Find where the given text appears and provide that cell's center as (X, Y) coordinate. 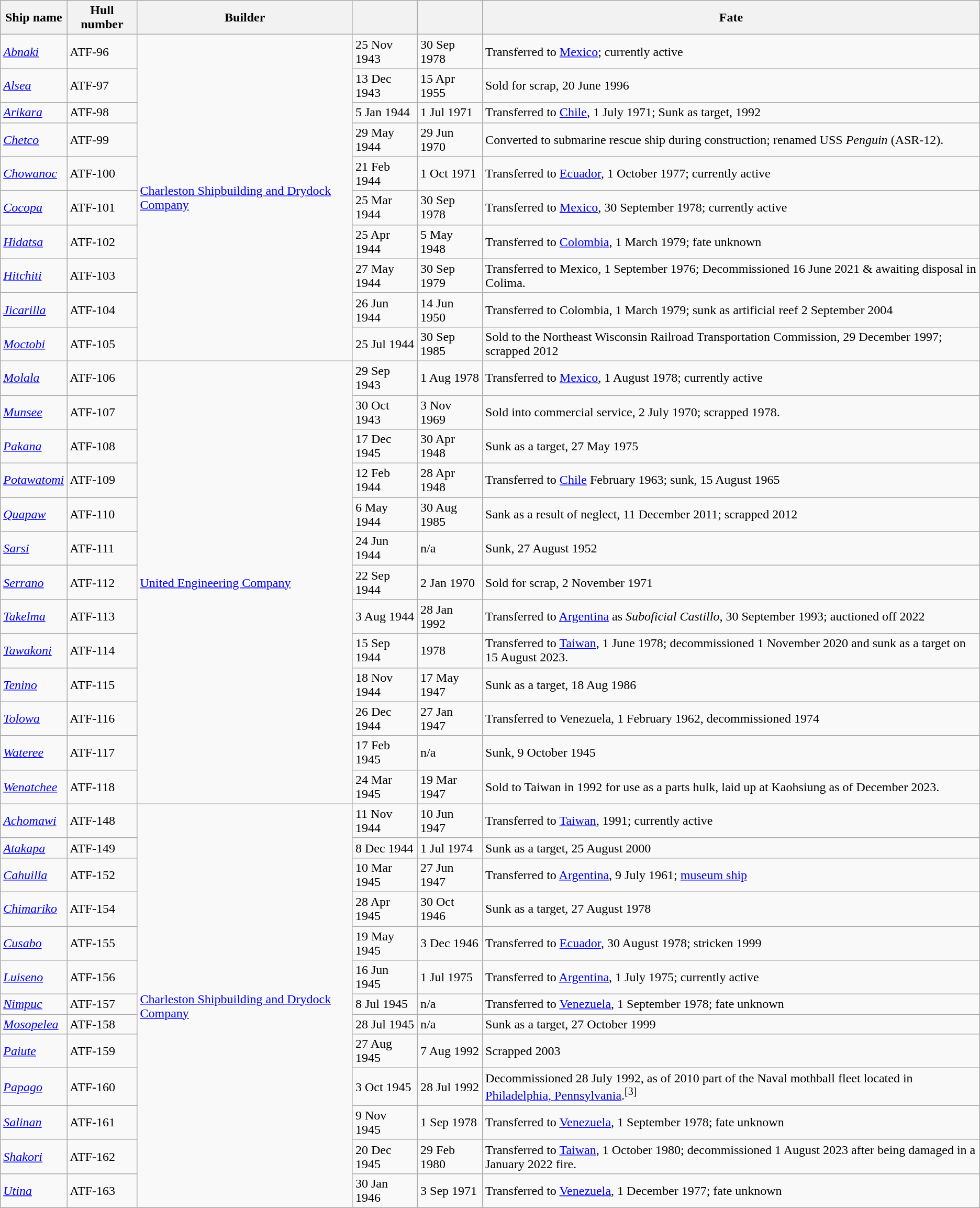
ATF-161 (102, 1123)
ATF-110 (102, 514)
ATF-106 (102, 378)
5 May 1948 (450, 242)
ATF-155 (102, 943)
30 Jan 1946 (385, 1191)
Tenino (34, 685)
Scrapped 2003 (731, 1051)
27 Aug 1945 (385, 1051)
Chetco (34, 139)
Jicarilla (34, 310)
28 Apr 1948 (450, 481)
ATF-117 (102, 753)
ATF-111 (102, 549)
Hitchiti (34, 275)
Paiute (34, 1051)
28 Jul 1945 (385, 1024)
Transferred to Mexico; currently active (731, 51)
Transferred to Mexico, 1 September 1976; Decommissioned 16 June 2021 & awaiting disposal in Colima. (731, 275)
ATF-149 (102, 848)
Alsea (34, 86)
3 Aug 1944 (385, 617)
ATF-100 (102, 174)
ATF-101 (102, 207)
Sold into commercial service, 2 July 1970; scrapped 1978. (731, 412)
Cusabo (34, 943)
19 May 1945 (385, 943)
9 Nov 1945 (385, 1123)
Wenatchee (34, 786)
Abnaki (34, 51)
Quapaw (34, 514)
3 Nov 1969 (450, 412)
ATF-162 (102, 1156)
Molala (34, 378)
12 Feb 1944 (385, 481)
ATF-114 (102, 650)
ATF-148 (102, 821)
30 Oct 1943 (385, 412)
Mosopelea (34, 1024)
Chowanoc (34, 174)
Serrano (34, 582)
1 Jul 1975 (450, 977)
ATF-156 (102, 977)
Ship name (34, 18)
Transferred to Argentina, 1 July 1975; currently active (731, 977)
1978 (450, 650)
Sunk as a target, 27 May 1975 (731, 446)
ATF-159 (102, 1051)
Transferred to Mexico, 1 August 1978; currently active (731, 378)
Sunk as a target, 27 August 1978 (731, 909)
ATF-107 (102, 412)
Chimariko (34, 909)
27 Jun 1947 (450, 874)
ATF-112 (102, 582)
28 Jul 1992 (450, 1087)
11 Nov 1944 (385, 821)
1 Sep 1978 (450, 1123)
1 Aug 1978 (450, 378)
Pakana (34, 446)
ATF-158 (102, 1024)
ATF-108 (102, 446)
3 Oct 1945 (385, 1087)
1 Jul 1974 (450, 848)
Decommissioned 28 July 1992, as of 2010 part of the Naval mothball fleet located in Philadelphia, Pennsylvania.[3] (731, 1087)
27 May 1944 (385, 275)
ATF-104 (102, 310)
ATF-96 (102, 51)
24 Jun 1944 (385, 549)
25 Jul 1944 (385, 343)
United Engineering Company (245, 582)
ATF-160 (102, 1087)
25 Nov 1943 (385, 51)
Tawakoni (34, 650)
2 Jan 1970 (450, 582)
Transferred to Venezuela, 1 February 1962, decommissioned 1974 (731, 718)
Transferred to Taiwan, 1 June 1978; decommissioned 1 November 2020 and sunk as a target on 15 August 2023. (731, 650)
Cocopa (34, 207)
Utina (34, 1191)
7 Aug 1992 (450, 1051)
Sunk as a target, 27 October 1999 (731, 1024)
29 Sep 1943 (385, 378)
Moctobi (34, 343)
Takelma (34, 617)
Hull number (102, 18)
Transferred to Ecuador, 30 August 1978; stricken 1999 (731, 943)
30 Oct 1946 (450, 909)
25 Mar 1944 (385, 207)
Converted to submarine rescue ship during construction; renamed USS Penguin (ASR-12). (731, 139)
Transferred to Venezuela, 1 December 1977; fate unknown (731, 1191)
10 Jun 1947 (450, 821)
Transferred to Colombia, 1 March 1979; sunk as artificial reef 2 September 2004 (731, 310)
1 Oct 1971 (450, 174)
26 Dec 1944 (385, 718)
Fate (731, 18)
Builder (245, 18)
ATF-102 (102, 242)
Transferred to Argentina as Suboficial Castillo, 30 September 1993; auctioned off 2022 (731, 617)
14 Jun 1950 (450, 310)
Sold to Taiwan in 1992 for use as a parts hulk, laid up at Kaohsiung as of December 2023. (731, 786)
19 Mar 1947 (450, 786)
ATF-157 (102, 1004)
Transferred to Chile, 1 July 1971; Sunk as target, 1992 (731, 113)
ATF-105 (102, 343)
Achomawi (34, 821)
ATF-154 (102, 909)
29 May 1944 (385, 139)
Sunk as a target, 18 Aug 1986 (731, 685)
6 May 1944 (385, 514)
15 Apr 1955 (450, 86)
16 Jun 1945 (385, 977)
ATF-98 (102, 113)
24 Mar 1945 (385, 786)
3 Sep 1971 (450, 1191)
29 Jun 1970 (450, 139)
17 Feb 1945 (385, 753)
Transferred to Taiwan, 1 October 1980; decommissioned 1 August 2023 after being damaged in a January 2022 fire. (731, 1156)
Sarsi (34, 549)
28 Apr 1945 (385, 909)
30 Sep 1985 (450, 343)
ATF-99 (102, 139)
Transferred to Chile February 1963; sunk, 15 August 1965 (731, 481)
21 Feb 1944 (385, 174)
17 Dec 1945 (385, 446)
Hidatsa (34, 242)
10 Mar 1945 (385, 874)
18 Nov 1944 (385, 685)
1 Jul 1971 (450, 113)
Wateree (34, 753)
Transferred to Colombia, 1 March 1979; fate unknown (731, 242)
Sunk, 9 October 1945 (731, 753)
13 Dec 1943 (385, 86)
ATF-113 (102, 617)
Transferred to Ecuador, 1 October 1977; currently active (731, 174)
ATF-118 (102, 786)
Transferred to Argentina, 9 July 1961; museum ship (731, 874)
8 Dec 1944 (385, 848)
Salinan (34, 1123)
ATF-152 (102, 874)
ATF-116 (102, 718)
27 Jan 1947 (450, 718)
30 Sep 1979 (450, 275)
25 Apr 1944 (385, 242)
Munsee (34, 412)
5 Jan 1944 (385, 113)
Sunk, 27 August 1952 (731, 549)
Cahuilla (34, 874)
ATF-97 (102, 86)
Transferred to Taiwan, 1991; currently active (731, 821)
Potawatomi (34, 481)
ATF-163 (102, 1191)
Papago (34, 1087)
3 Dec 1946 (450, 943)
Transferred to Mexico, 30 September 1978; currently active (731, 207)
Sold to the Northeast Wisconsin Railroad Transportation Commission, 29 December 1997; scrapped 2012 (731, 343)
ATF-109 (102, 481)
Arikara (34, 113)
15 Sep 1944 (385, 650)
Luiseno (34, 977)
30 Apr 1948 (450, 446)
Atakapa (34, 848)
Nimpuc (34, 1004)
26 Jun 1944 (385, 310)
29 Feb 1980 (450, 1156)
20 Dec 1945 (385, 1156)
8 Jul 1945 (385, 1004)
Sunk as a target, 25 August 2000 (731, 848)
Sold for scrap, 2 November 1971 (731, 582)
22 Sep 1944 (385, 582)
ATF-115 (102, 685)
Sold for scrap, 20 June 1996 (731, 86)
17 May 1947 (450, 685)
Shakori (34, 1156)
28 Jan 1992 (450, 617)
Tolowa (34, 718)
30 Aug 1985 (450, 514)
Sank as a result of neglect, 11 December 2011; scrapped 2012 (731, 514)
ATF-103 (102, 275)
